Identify which cell holds the provided text, then report its (X, Y) central coordinate. 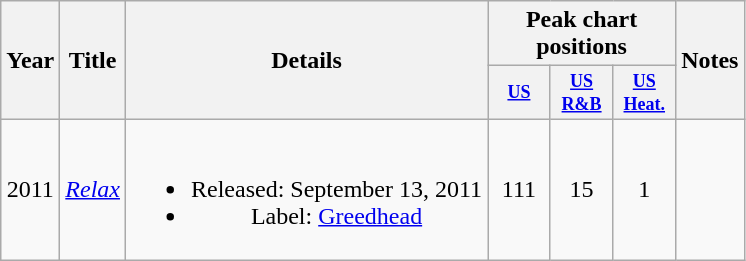
US Heat. (644, 93)
Released: September 13, 2011Label: Greedhead (306, 189)
Title (93, 60)
Details (306, 60)
15 (582, 189)
1 (644, 189)
US R&B (582, 93)
2011 (30, 189)
Year (30, 60)
US (520, 93)
Notes (710, 60)
111 (520, 189)
Peak chart positions (582, 34)
Relax (93, 189)
